Return the [x, y] coordinate for the center point of the cell that contains the specified text.  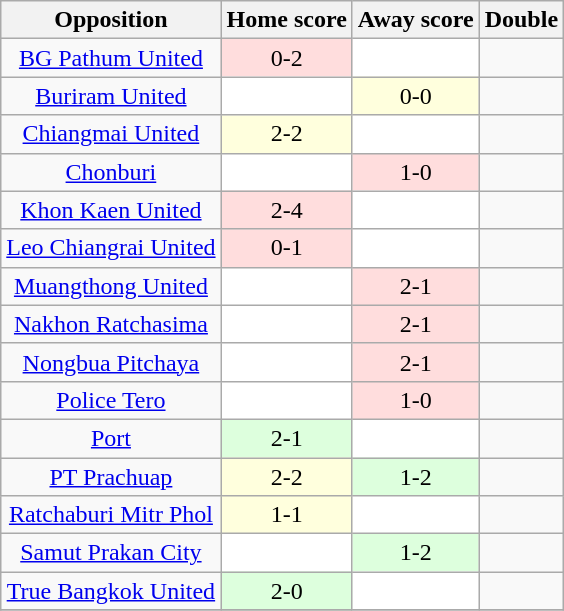
0-2 [286, 58]
Police Tero [111, 400]
Chonburi [111, 172]
Nakhon Ratchasima [111, 324]
2-0 [286, 591]
Port [111, 438]
Buriram United [111, 96]
2-4 [286, 210]
True Bangkok United [111, 591]
1-1 [286, 515]
Double [521, 20]
Chiangmai United [111, 134]
PT Prachuap [111, 477]
Away score [416, 20]
BG Pathum United [111, 58]
Samut Prakan City [111, 553]
Khon Kaen United [111, 210]
Opposition [111, 20]
0-1 [286, 248]
Nongbua Pitchaya [111, 362]
Leo Chiangrai United [111, 248]
Muangthong United [111, 286]
Home score [286, 20]
Ratchaburi Mitr Phol [111, 515]
0-0 [416, 96]
